Pinpoint the cell where the given text exists, returning its [x, y] midpoint coordinate. 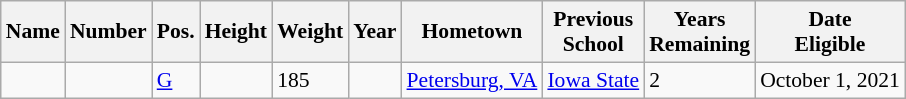
YearsRemaining [700, 32]
Height [236, 32]
Iowa State [593, 80]
G [176, 80]
Name [33, 32]
Number [108, 32]
Pos. [176, 32]
Hometown [472, 32]
Year [374, 32]
2 [700, 80]
Weight [310, 32]
Petersburg, VA [472, 80]
185 [310, 80]
October 1, 2021 [830, 80]
DateEligible [830, 32]
PreviousSchool [593, 32]
